Find where the given text appears and provide that cell's center as (x, y) coordinate. 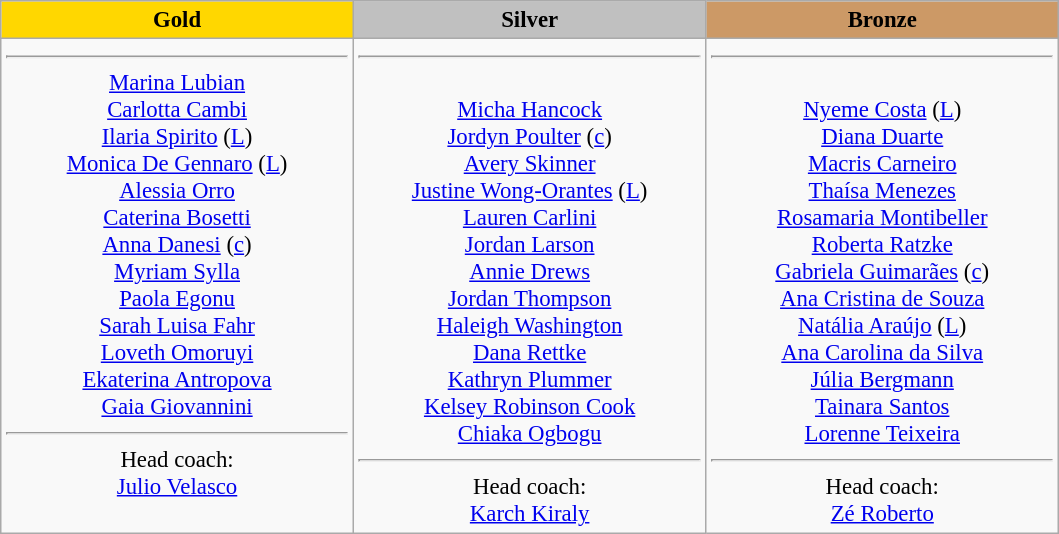
Gold (178, 20)
Silver (530, 20)
Bronze (882, 20)
